Determine the [x, y] coordinate at the center of the cell enclosing the given text.  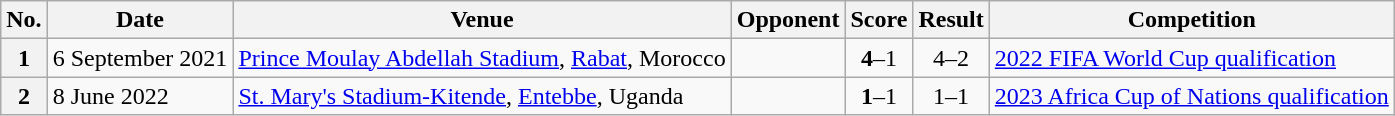
No. [24, 20]
St. Mary's Stadium-Kitende, Entebbe, Uganda [482, 96]
Date [140, 20]
Score [879, 20]
1 [24, 58]
Venue [482, 20]
Opponent [788, 20]
Competition [1192, 20]
4–1 [879, 58]
8 June 2022 [140, 96]
2022 FIFA World Cup qualification [1192, 58]
4–2 [951, 58]
2023 Africa Cup of Nations qualification [1192, 96]
6 September 2021 [140, 58]
Prince Moulay Abdellah Stadium, Rabat, Morocco [482, 58]
Result [951, 20]
2 [24, 96]
